Detect which cell encompasses the target text, then output its (x, y) center coordinate. 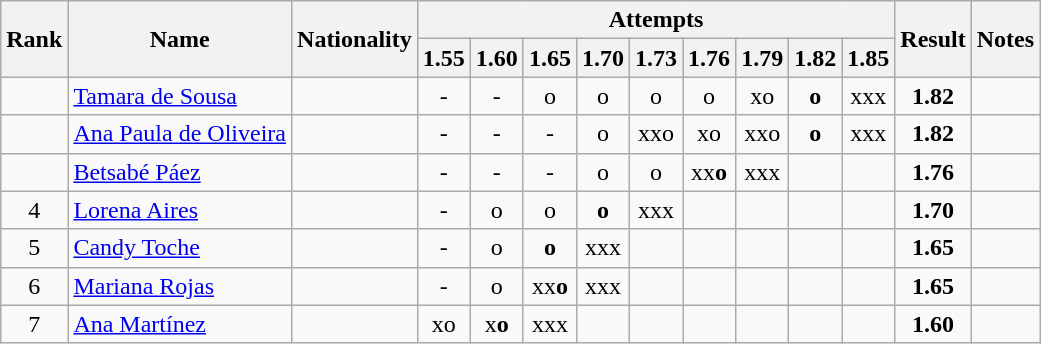
Mariana Rojas (180, 286)
Tamara de Sousa (180, 96)
Notes (1005, 39)
Nationality (355, 39)
Result (933, 39)
1.79 (762, 58)
6 (34, 286)
4 (34, 210)
Betsabé Páez (180, 172)
Lorena Aires (180, 210)
7 (34, 324)
1.73 (656, 58)
Name (180, 39)
Candy Toche (180, 248)
Attempts (656, 20)
Rank (34, 39)
1.55 (444, 58)
Ana Paula de Oliveira (180, 134)
1.85 (868, 58)
5 (34, 248)
Ana Martínez (180, 324)
